Detect which cell encompasses the target text, then output its [X, Y] center coordinate. 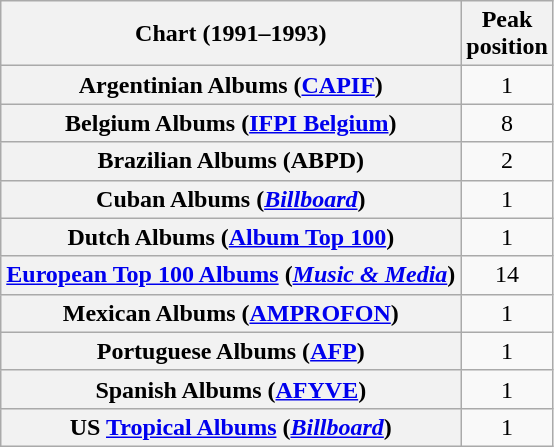
8 [507, 123]
Cuban Albums (Billboard) [231, 199]
US Tropical Albums (Billboard) [231, 427]
Portuguese Albums (AFP) [231, 351]
Dutch Albums (Album Top 100) [231, 237]
European Top 100 Albums (Music & Media) [231, 275]
Argentinian Albums (CAPIF) [231, 85]
Mexican Albums (AMPROFON) [231, 313]
14 [507, 275]
Spanish Albums (AFYVE) [231, 389]
Peakposition [507, 34]
Belgium Albums (IFPI Belgium) [231, 123]
Chart (1991–1993) [231, 34]
Brazilian Albums (ABPD) [231, 161]
2 [507, 161]
